Find where the given text appears and provide that cell's center as [X, Y] coordinate. 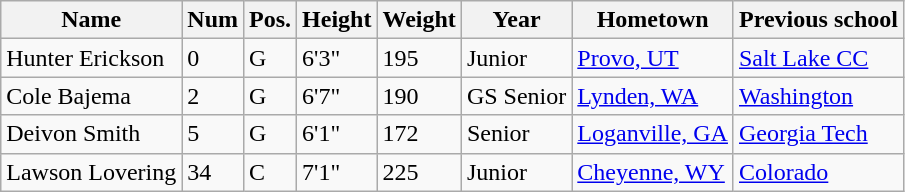
Height [337, 20]
Cheyenne, WY [653, 172]
Weight [419, 20]
Hometown [653, 20]
Name [92, 20]
Deivon Smith [92, 134]
Salt Lake CC [818, 58]
0 [213, 58]
GS Senior [516, 96]
225 [419, 172]
34 [213, 172]
2 [213, 96]
5 [213, 134]
195 [419, 58]
Lynden, WA [653, 96]
6'1" [337, 134]
Cole Bajema [92, 96]
Pos. [270, 20]
Washington [818, 96]
Provo, UT [653, 58]
Georgia Tech [818, 134]
Num [213, 20]
7'1" [337, 172]
Year [516, 20]
C [270, 172]
190 [419, 96]
Senior [516, 134]
Previous school [818, 20]
6'7" [337, 96]
Colorado [818, 172]
6'3" [337, 58]
Hunter Erickson [92, 58]
Loganville, GA [653, 134]
172 [419, 134]
Lawson Lovering [92, 172]
